Detect which cell encompasses the target text, then output its [X, Y] center coordinate. 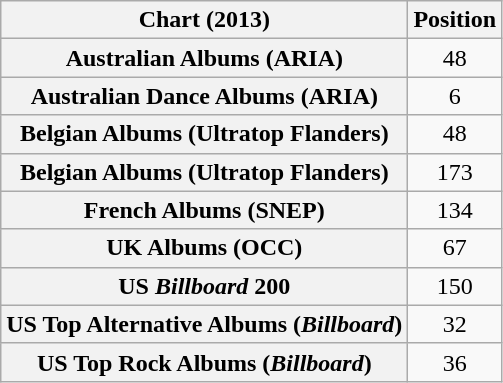
150 [455, 286]
US Top Alternative Albums (Billboard) [204, 324]
US Billboard 200 [204, 286]
6 [455, 96]
173 [455, 172]
UK Albums (OCC) [204, 248]
134 [455, 210]
36 [455, 362]
Position [455, 20]
US Top Rock Albums (Billboard) [204, 362]
67 [455, 248]
Australian Dance Albums (ARIA) [204, 96]
Chart (2013) [204, 20]
French Albums (SNEP) [204, 210]
32 [455, 324]
Australian Albums (ARIA) [204, 58]
